Provide the [X, Y] coordinate of the cell's center where the given text is located.  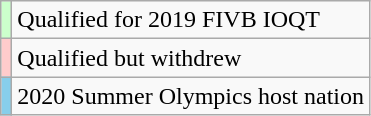
2020 Summer Olympics host nation [191, 96]
Qualified for 2019 FIVB IOQT [191, 20]
Qualified but withdrew [191, 58]
